Determine the [x, y] coordinate at the center of the cell enclosing the given text.  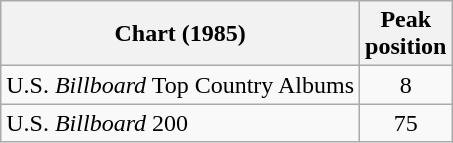
8 [406, 85]
Peakposition [406, 34]
75 [406, 123]
Chart (1985) [180, 34]
U.S. Billboard 200 [180, 123]
U.S. Billboard Top Country Albums [180, 85]
